Search for the cell housing the specified text and yield its (x, y) center coordinate. 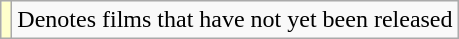
Denotes films that have not yet been released (235, 20)
